Identify which cell holds the provided text, then report its [X, Y] central coordinate. 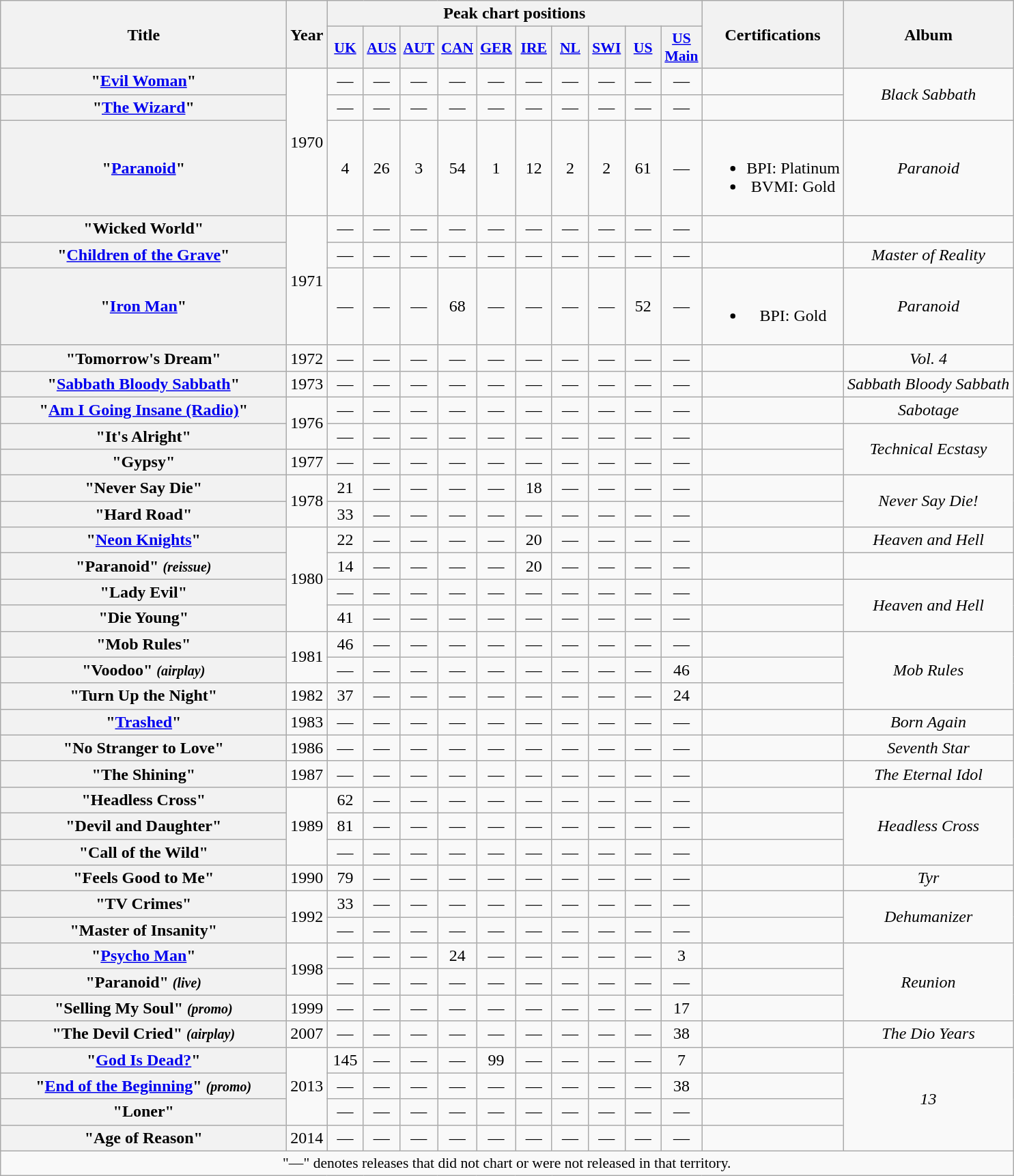
Sabbath Bloody Sabbath [928, 384]
22 [346, 540]
AUS [381, 48]
54 [457, 168]
Dehumanizer [928, 917]
"Call of the Wild" [143, 852]
1976 [307, 423]
1977 [307, 462]
68 [457, 306]
"Neon Knights" [143, 540]
BPI: Gold [773, 306]
Born Again [928, 722]
14 [346, 566]
1999 [307, 1008]
"Iron Man" [143, 306]
61 [643, 168]
1 [496, 168]
13 [928, 1099]
7 [681, 1060]
The Eternal Idol [928, 774]
99 [496, 1060]
37 [346, 696]
The Dio Years [928, 1034]
Black Sabbath [928, 94]
Mob Rules [928, 670]
79 [346, 878]
41 [346, 618]
"Psycho Man" [143, 956]
"Turn Up the Night" [143, 696]
2007 [307, 1034]
"Gypsy" [143, 462]
Year [307, 34]
2014 [307, 1138]
1998 [307, 969]
"Mob Rules" [143, 644]
US [643, 48]
18 [534, 488]
BPI: PlatinumBVMI: Gold [773, 168]
AUT [419, 48]
"Hard Road" [143, 514]
"The Shining" [143, 774]
"The Devil Cried" (airplay) [143, 1034]
Technical Ecstasy [928, 449]
4 [346, 168]
62 [346, 800]
"Age of Reason" [143, 1138]
"Devil and Daughter" [143, 826]
Title [143, 34]
"No Stranger to Love" [143, 748]
Headless Cross [928, 826]
"Headless Cross" [143, 800]
"Trashed" [143, 722]
Reunion [928, 982]
"The Wizard" [143, 107]
"Lady Evil" [143, 592]
Never Say Die! [928, 501]
Peak chart positions [515, 14]
2013 [307, 1086]
Sabotage [928, 410]
"God Is Dead?" [143, 1060]
"Sabbath Bloody Sabbath" [143, 384]
"Feels Good to Me" [143, 878]
"Paranoid" (live) [143, 982]
1970 [307, 142]
"It's Alright" [143, 436]
12 [534, 168]
"Master of Insanity" [143, 930]
1978 [307, 501]
"TV Crimes" [143, 904]
1983 [307, 722]
21 [346, 488]
"Am I Going Insane (Radio)" [143, 410]
"Voodoo" (airplay) [143, 670]
"Wicked World" [143, 229]
"Selling My Soul" (promo) [143, 1008]
1992 [307, 917]
Master of Reality [928, 255]
SWI [606, 48]
UK [346, 48]
CAN [457, 48]
Certifications [773, 34]
Tyr [928, 878]
Seventh Star [928, 748]
1971 [307, 280]
26 [381, 168]
1973 [307, 384]
52 [643, 306]
1981 [307, 657]
145 [346, 1060]
"Paranoid" [143, 168]
GER [496, 48]
Album [928, 34]
81 [346, 826]
"End of the Beginning" (promo) [143, 1086]
1989 [307, 826]
1990 [307, 878]
IRE [534, 48]
"Paranoid" (reissue) [143, 566]
"Tomorrow's Dream" [143, 358]
"Children of the Grave" [143, 255]
US Main [681, 48]
1986 [307, 748]
17 [681, 1008]
"Loner" [143, 1112]
1972 [307, 358]
Vol. 4 [928, 358]
"Never Say Die" [143, 488]
"Evil Woman" [143, 81]
1987 [307, 774]
1982 [307, 696]
"Die Young" [143, 618]
"—" denotes releases that did not chart or were not released in that territory. [507, 1163]
1980 [307, 579]
NL [569, 48]
